Identify which cell holds the provided text, then report its [X, Y] central coordinate. 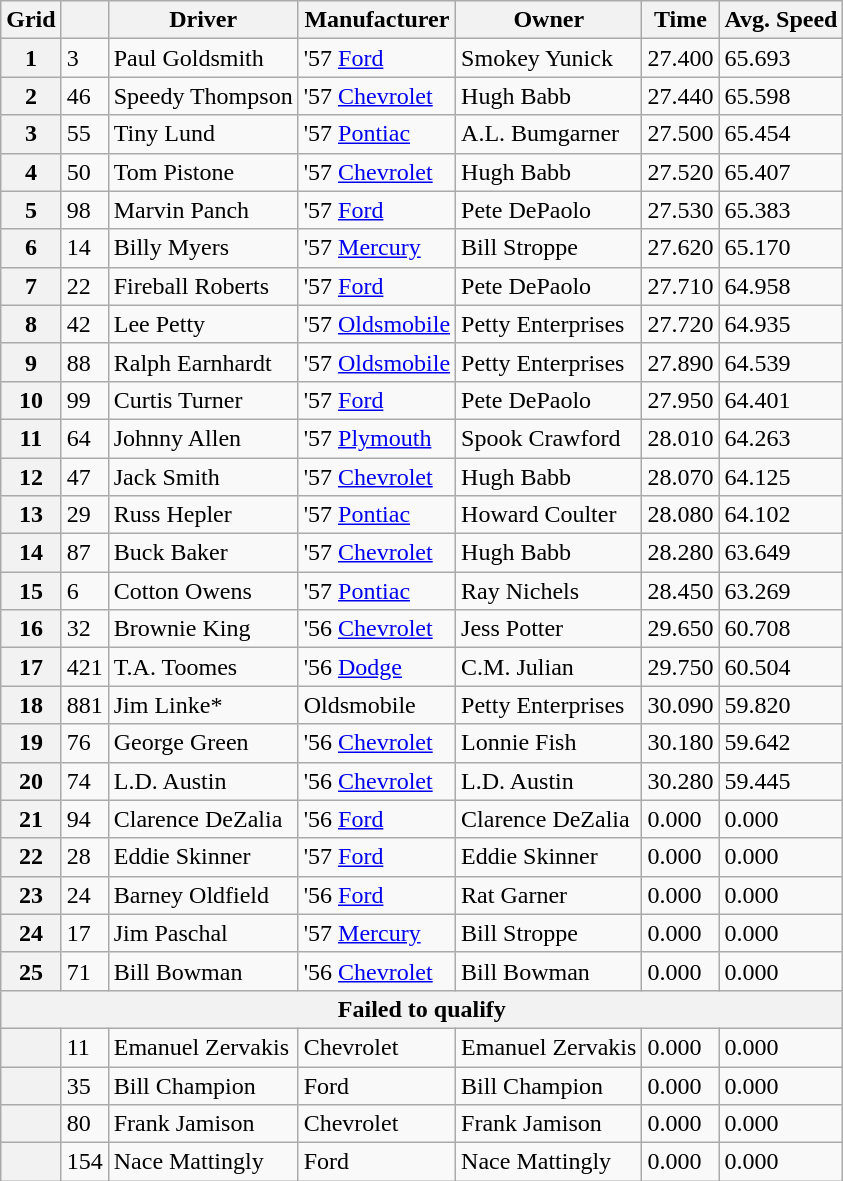
87 [84, 553]
28.010 [680, 438]
9 [31, 362]
Paul Goldsmith [203, 58]
27.890 [680, 362]
35 [84, 1085]
59.642 [781, 743]
65.693 [781, 58]
'57 Plymouth [376, 438]
63.269 [781, 591]
Fireball Roberts [203, 286]
Lee Petty [203, 324]
59.445 [781, 781]
25 [31, 971]
60.708 [781, 629]
Smokey Yunick [549, 58]
30.090 [680, 705]
Owner [549, 20]
65.598 [781, 96]
27.440 [680, 96]
Oldsmobile [376, 705]
60.504 [781, 667]
74 [84, 781]
27.710 [680, 286]
Jess Potter [549, 629]
42 [84, 324]
94 [84, 819]
Time [680, 20]
Lonnie Fish [549, 743]
Billy Myers [203, 248]
99 [84, 400]
29.750 [680, 667]
Cotton Owens [203, 591]
13 [31, 515]
8 [31, 324]
Ray Nichels [549, 591]
19 [31, 743]
Avg. Speed [781, 20]
55 [84, 134]
Tiny Lund [203, 134]
59.820 [781, 705]
28 [84, 857]
Brownie King [203, 629]
65.383 [781, 210]
Grid [31, 20]
46 [84, 96]
881 [84, 705]
Jim Paschal [203, 933]
Driver [203, 20]
65.170 [781, 248]
29.650 [680, 629]
Barney Oldfield [203, 895]
30.280 [680, 781]
12 [31, 477]
421 [84, 667]
Spook Crawford [549, 438]
George Green [203, 743]
64.958 [781, 286]
28.080 [680, 515]
71 [84, 971]
T.A. Toomes [203, 667]
Rat Garner [549, 895]
27.720 [680, 324]
28.450 [680, 591]
64.539 [781, 362]
Buck Baker [203, 553]
154 [84, 1162]
76 [84, 743]
Marvin Panch [203, 210]
16 [31, 629]
28.070 [680, 477]
Howard Coulter [549, 515]
64.263 [781, 438]
18 [31, 705]
1 [31, 58]
50 [84, 172]
88 [84, 362]
27.620 [680, 248]
Russ Hepler [203, 515]
64.401 [781, 400]
Speedy Thompson [203, 96]
29 [84, 515]
10 [31, 400]
2 [31, 96]
65.454 [781, 134]
65.407 [781, 172]
27.520 [680, 172]
Manufacturer [376, 20]
15 [31, 591]
30.180 [680, 743]
Jim Linke* [203, 705]
80 [84, 1124]
'56 Dodge [376, 667]
64.102 [781, 515]
C.M. Julian [549, 667]
20 [31, 781]
7 [31, 286]
27.950 [680, 400]
47 [84, 477]
28.280 [680, 553]
98 [84, 210]
63.649 [781, 553]
27.530 [680, 210]
23 [31, 895]
64.125 [781, 477]
Failed to qualify [422, 1009]
5 [31, 210]
Johnny Allen [203, 438]
4 [31, 172]
A.L. Bumgarner [549, 134]
Curtis Turner [203, 400]
32 [84, 629]
27.500 [680, 134]
Tom Pistone [203, 172]
21 [31, 819]
27.400 [680, 58]
Ralph Earnhardt [203, 362]
64.935 [781, 324]
Jack Smith [203, 477]
64 [84, 438]
